Output the (X, Y) coordinate of the center of the cell containing the given text.  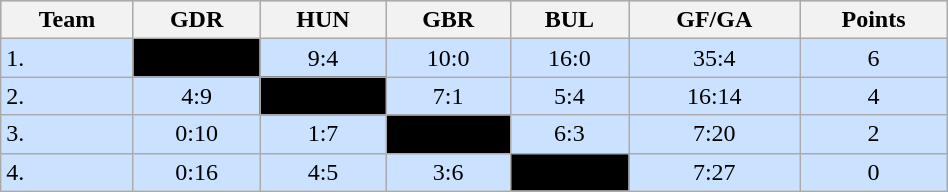
0 (874, 172)
HUN (323, 20)
Points (874, 20)
4. (68, 172)
GF/GA (714, 20)
3:6 (448, 172)
2. (68, 96)
1. (68, 58)
9:4 (323, 58)
0:16 (196, 172)
5:4 (570, 96)
BUL (570, 20)
0:10 (196, 134)
16:0 (570, 58)
4:5 (323, 172)
Team (68, 20)
16:14 (714, 96)
2 (874, 134)
1:7 (323, 134)
7:27 (714, 172)
3. (68, 134)
35:4 (714, 58)
GBR (448, 20)
GDR (196, 20)
10:0 (448, 58)
7:1 (448, 96)
4:9 (196, 96)
6:3 (570, 134)
6 (874, 58)
7:20 (714, 134)
4 (874, 96)
